Find where the given text appears and provide that cell's center as (x, y) coordinate. 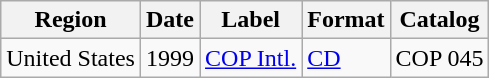
Region (71, 20)
1999 (170, 58)
United States (71, 58)
Catalog (440, 20)
COP 045 (440, 58)
Label (251, 20)
CD (346, 58)
COP Intl. (251, 58)
Date (170, 20)
Format (346, 20)
